Find where the given text appears and provide that cell's center as [X, Y] coordinate. 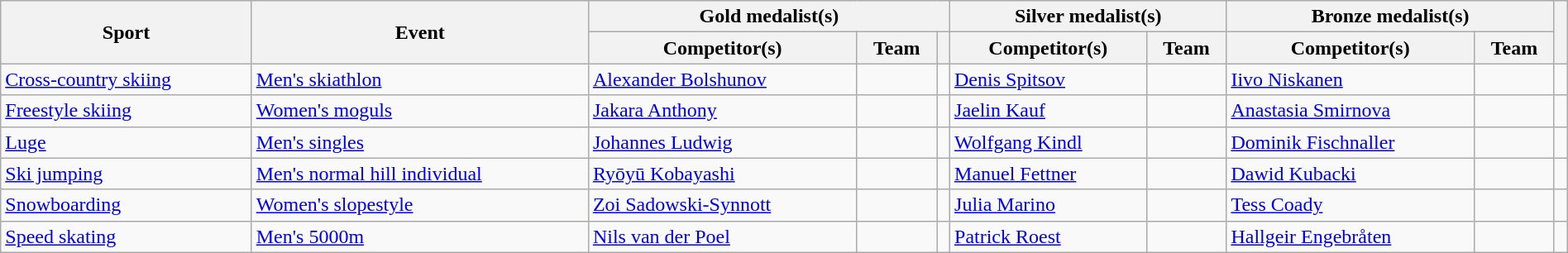
Dawid Kubacki [1350, 174]
Men's 5000m [420, 236]
Anastasia Smirnova [1350, 111]
Tess Coady [1350, 205]
Jakara Anthony [723, 111]
Men's singles [420, 142]
Wolfgang Kindl [1049, 142]
Speed skating [126, 236]
Manuel Fettner [1049, 174]
Snowboarding [126, 205]
Johannes Ludwig [723, 142]
Bronze medalist(s) [1390, 17]
Zoi Sadowski-Synnott [723, 205]
Women's slopestyle [420, 205]
Dominik Fischnaller [1350, 142]
Iivo Niskanen [1350, 79]
Cross-country skiing [126, 79]
Ryōyū Kobayashi [723, 174]
Freestyle skiing [126, 111]
Nils van der Poel [723, 236]
Julia Marino [1049, 205]
Women's moguls [420, 111]
Jaelin Kauf [1049, 111]
Silver medalist(s) [1088, 17]
Sport [126, 32]
Luge [126, 142]
Denis Spitsov [1049, 79]
Men's skiathlon [420, 79]
Gold medalist(s) [769, 17]
Alexander Bolshunov [723, 79]
Men's normal hill individual [420, 174]
Hallgeir Engebråten [1350, 236]
Ski jumping [126, 174]
Patrick Roest [1049, 236]
Event [420, 32]
